Locate the cell with the specified text and output its (X, Y) center coordinate. 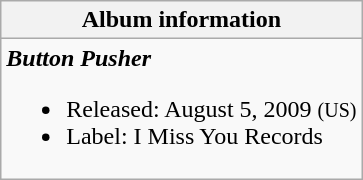
Button PusherReleased: August 5, 2009 (US)Label: I Miss You Records (182, 109)
Album information (182, 20)
